Output the (X, Y) coordinate of the center of the cell containing the given text.  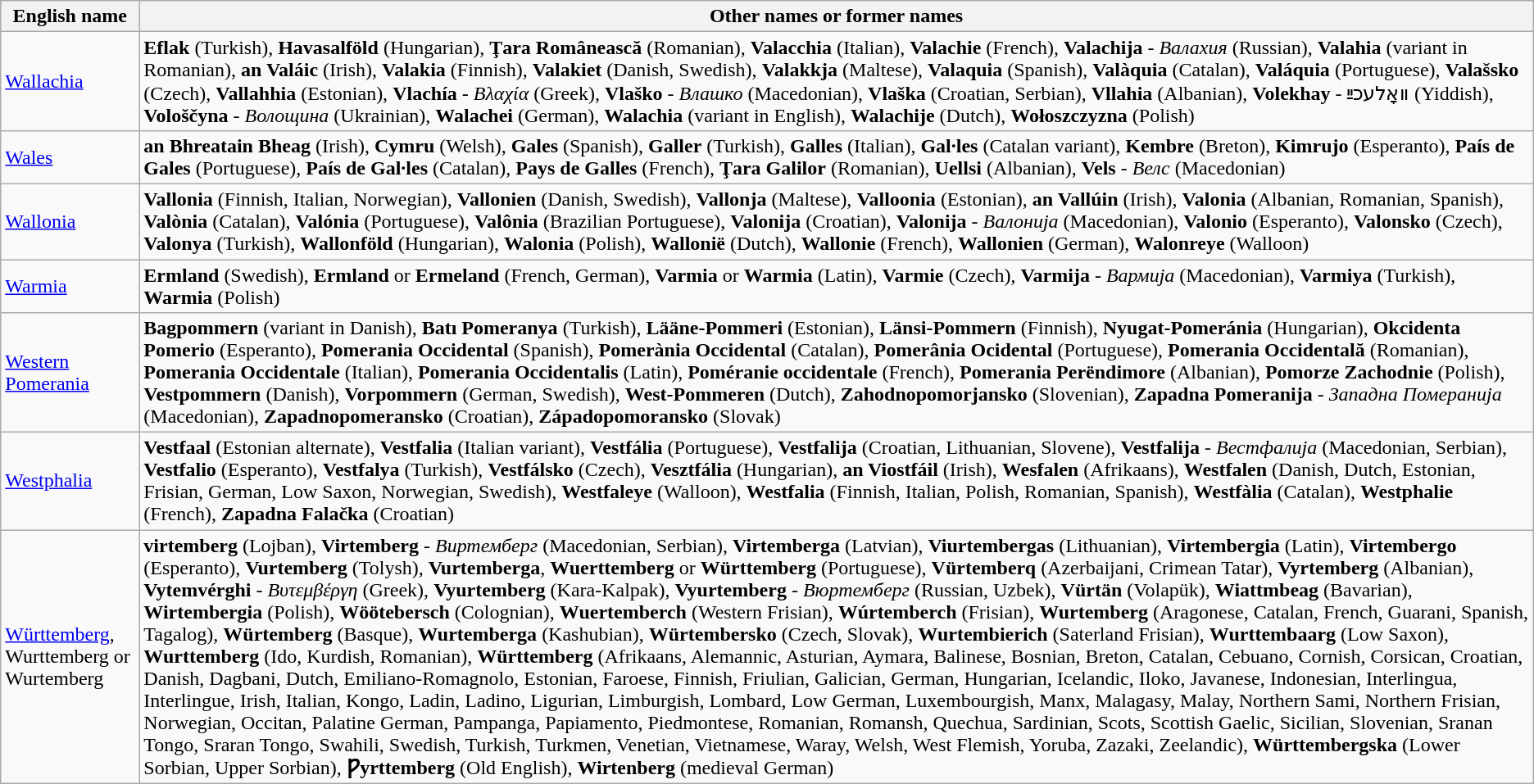
Other names or former names (836, 16)
Wallachia (70, 82)
Wales (70, 157)
Western Pomerania (70, 373)
Wallonia (70, 221)
Warmia (70, 285)
English name (70, 16)
Westphalia (70, 482)
Württemberg, Wurttemberg or Wurtemberg (70, 657)
